Search for the cell housing the specified text and yield its [x, y] center coordinate. 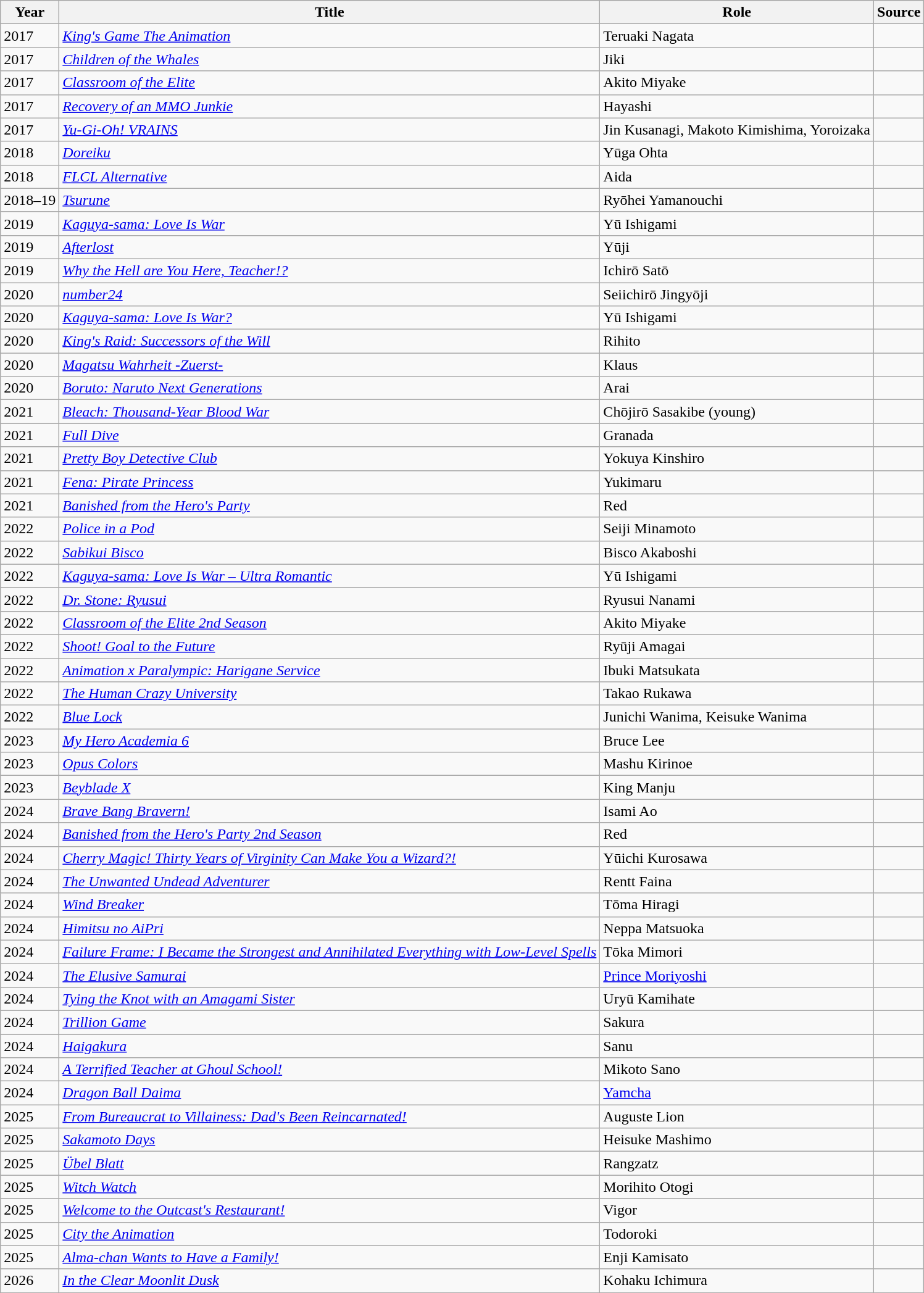
Rentt Faina [737, 881]
Isami Ao [737, 811]
Tying the Knot with an Amagami Sister [330, 999]
FLCL Alternative [330, 177]
Afterlost [330, 247]
Animation x Paralympic: Harigane Service [330, 670]
Jin Kusanagi, Makoto Kimishima, Yoroizaka [737, 130]
Role [737, 12]
Prince Moriyoshi [737, 975]
Sabikui Bisco [330, 552]
Chōjirō Sasakibe (young) [737, 412]
The Elusive Samurai [330, 975]
Himitsu no AiPri [330, 928]
Bruce Lee [737, 741]
Klaus [737, 365]
Uryū Kamihate [737, 999]
Aida [737, 177]
Sanu [737, 1046]
Magatsu Wahrheit -Zuerst- [330, 365]
Full Dive [330, 435]
Kaguya-sama: Love Is War [330, 223]
King's Game The Animation [330, 36]
Bisco Akaboshi [737, 552]
Why the Hell are You Here, Teacher!? [330, 270]
Sakamoto Days [330, 1140]
Welcome to the Outcast's Restaurant! [330, 1210]
Wind Breaker [330, 905]
Rihito [737, 341]
A Terrified Teacher at Ghoul School! [330, 1070]
Vigor [737, 1210]
Trillion Game [330, 1022]
Banished from the Hero's Party [330, 505]
Shoot! Goal to the Future [330, 646]
From Bureaucrat to Villainess: Dad's Been Reincarnated! [330, 1116]
Doreiku [330, 153]
Tsurune [330, 200]
Opus Colors [330, 764]
Pretty Boy Detective Club [330, 459]
Ryusui Nanami [737, 599]
Yu-Gi-Oh! VRAINS [330, 130]
Ryōhei Yamanouchi [737, 200]
Children of the Whales [330, 59]
Ichirō Satō [737, 270]
Junichi Wanima, Keisuke Wanima [737, 717]
Brave Bang Bravern! [330, 811]
2026 [30, 1281]
Übel Blatt [330, 1163]
Sakura [737, 1022]
Yūji [737, 247]
Mashu Kirinoe [737, 764]
Ibuki Matsukata [737, 670]
number24 [330, 294]
Dragon Ball Daima [330, 1093]
Source [899, 12]
King's Raid: Successors of the Will [330, 341]
Arai [737, 388]
Seiji Minamoto [737, 529]
Failure Frame: I Became the Strongest and Annihilated Everything with Low-Level Spells [330, 952]
Teruaki Nagata [737, 36]
City the Animation [330, 1234]
Neppa Matsuoka [737, 928]
Yokuya Kinshiro [737, 459]
Alma-chan Wants to Have a Family! [330, 1257]
Auguste Lion [737, 1116]
Haigakura [330, 1046]
Cherry Magic! Thirty Years of Virginity Can Make You a Wizard?! [330, 858]
Beyblade X [330, 788]
Blue Lock [330, 717]
Seiichirō Jingyōji [737, 294]
Boruto: Naruto Next Generations [330, 388]
My Hero Academia 6 [330, 741]
Yūga Ohta [737, 153]
Heisuke Mashimo [737, 1140]
Police in a Pod [330, 529]
The Unwanted Undead Adventurer [330, 881]
Year [30, 12]
Dr. Stone: Ryusui [330, 599]
Hayashi [737, 106]
Tōka Mimori [737, 952]
Morihito Otogi [737, 1187]
Jiki [737, 59]
Todoroki [737, 1234]
Kohaku Ichimura [737, 1281]
Kaguya-sama: Love Is War? [330, 318]
Bleach: Thousand-Year Blood War [330, 412]
Mikoto Sano [737, 1070]
King Manju [737, 788]
In the Clear Moonlit Dusk [330, 1281]
Yūichi Kurosawa [737, 858]
Recovery of an MMO Junkie [330, 106]
Witch Watch [330, 1187]
Takao Rukawa [737, 694]
Title [330, 12]
Granada [737, 435]
Rangzatz [737, 1163]
Fena: Pirate Princess [330, 482]
Classroom of the Elite [330, 83]
Classroom of the Elite 2nd Season [330, 623]
Yamcha [737, 1093]
Yukimaru [737, 482]
Banished from the Hero's Party 2nd Season [330, 834]
2018–19 [30, 200]
Kaguya-sama: Love Is War – Ultra Romantic [330, 576]
Ryūji Amagai [737, 646]
Enji Kamisato [737, 1257]
Tōma Hiragi [737, 905]
The Human Crazy University [330, 694]
